Return the (X, Y) coordinate for the center point of the cell that contains the specified text.  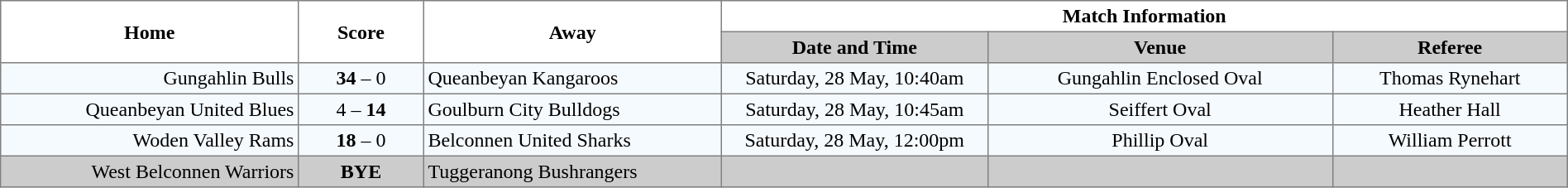
BYE (361, 171)
Woden Valley Rams (150, 141)
Home (150, 31)
Queanbeyan Kangaroos (572, 79)
34 – 0 (361, 79)
Date and Time (854, 47)
4 – 14 (361, 109)
Goulburn City Bulldogs (572, 109)
Venue (1159, 47)
Saturday, 28 May, 10:40am (854, 79)
Saturday, 28 May, 12:00pm (854, 141)
Phillip Oval (1159, 141)
Heather Hall (1450, 109)
Referee (1450, 47)
Seiffert Oval (1159, 109)
Saturday, 28 May, 10:45am (854, 109)
Thomas Rynehart (1450, 79)
Gungahlin Enclosed Oval (1159, 79)
18 – 0 (361, 141)
Score (361, 31)
William Perrott (1450, 141)
Tuggeranong Bushrangers (572, 171)
Match Information (1145, 17)
Gungahlin Bulls (150, 79)
Queanbeyan United Blues (150, 109)
West Belconnen Warriors (150, 171)
Away (572, 31)
Belconnen United Sharks (572, 141)
